Return the (X, Y) coordinate for the center point of the cell that contains the specified text.  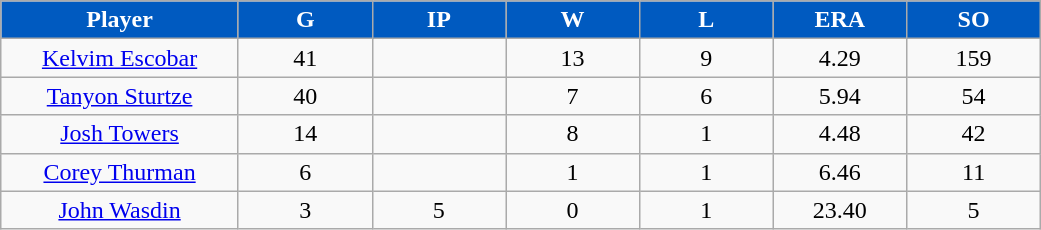
8 (573, 134)
4.29 (840, 58)
40 (305, 96)
Josh Towers (120, 134)
41 (305, 58)
159 (974, 58)
13 (573, 58)
6.46 (840, 172)
11 (974, 172)
John Wasdin (120, 210)
23.40 (840, 210)
9 (706, 58)
W (573, 20)
14 (305, 134)
4.48 (840, 134)
0 (573, 210)
54 (974, 96)
Corey Thurman (120, 172)
5.94 (840, 96)
IP (439, 20)
42 (974, 134)
ERA (840, 20)
Tanyon Sturtze (120, 96)
Kelvim Escobar (120, 58)
L (706, 20)
G (305, 20)
Player (120, 20)
7 (573, 96)
3 (305, 210)
SO (974, 20)
